Output the (X, Y) coordinate of the center of the cell containing the given text.  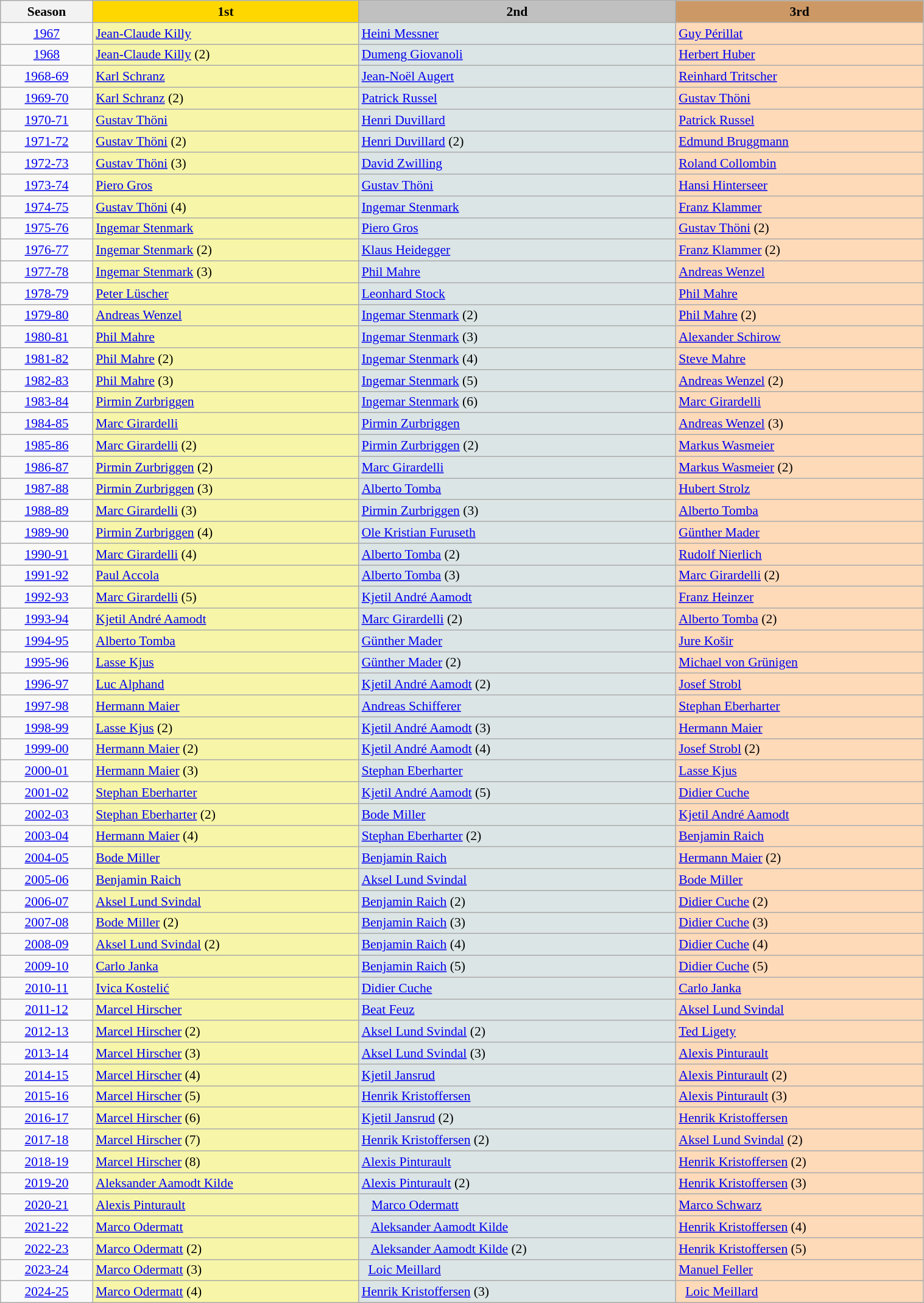
1996-97 (47, 685)
Jean-Claude Killy (225, 34)
Didier Cuche (3) (799, 923)
1981-82 (47, 359)
2022-23 (47, 1249)
2002-03 (47, 814)
Henri Duvillard (2) (518, 142)
Marco Odermatt (2) (225, 1249)
Hubert Strolz (799, 489)
2000-01 (47, 771)
Marcel Hirscher (6) (225, 1118)
Josef Strobl (799, 685)
Leonhard Stock (518, 294)
Benjamin Raich (2) (518, 902)
1990-91 (47, 554)
1973-74 (47, 185)
David Zwilling (518, 164)
Karl Schranz (225, 77)
1979-80 (47, 316)
1995-96 (47, 663)
Marcel Hirscher (8) (225, 1162)
2023-24 (47, 1270)
2004-05 (47, 858)
Alberto Tomba (3) (518, 576)
Marc Girardelli (3) (225, 511)
Marcel Hirscher (7) (225, 1140)
1999-00 (47, 749)
Karl Schranz (2) (225, 99)
Kjetil Jansrud (2) (518, 1118)
Didier Cuche (4) (799, 945)
Marc Girardelli (5) (225, 598)
Rudolf Nierlich (799, 554)
2012-13 (47, 1032)
Gustav Thöni (4) (225, 207)
1983-84 (47, 402)
Günther Mader (2) (518, 663)
2017-18 (47, 1140)
Andreas Schifferer (518, 706)
Herbert Huber (799, 55)
1982-83 (47, 381)
1968-69 (47, 77)
Alexis Pinturault (3) (799, 1096)
Marcel Hirscher (225, 1010)
1978-79 (47, 294)
Luc Alphand (225, 685)
1974-75 (47, 207)
Benjamin Raich (3) (518, 923)
Jure Košir (799, 641)
1971-72 (47, 142)
2005-06 (47, 880)
Heini Messner (518, 34)
Benjamin Raich (4) (518, 945)
Marco Schwarz (799, 1206)
Kjetil André Aamodt (5) (518, 793)
Season (47, 12)
2019-20 (47, 1184)
Ivica Kostelić (225, 988)
Peter Lüscher (225, 294)
Ingemar Stenmark (6) (518, 402)
Edmund Bruggmann (799, 142)
1st (225, 12)
2009-10 (47, 967)
Reinhard Tritscher (799, 77)
Ingemar Stenmark (4) (518, 359)
1975-76 (47, 228)
Aksel Lund Svindal (3) (518, 1053)
1994-95 (47, 641)
Henrik Kristoffersen (5) (799, 1249)
Kjetil Jansrud (518, 1075)
1984-85 (47, 424)
Andreas Wenzel (2) (799, 381)
Benjamin Raich (5) (518, 967)
1993-94 (47, 620)
Gustav Thöni (3) (225, 164)
2008-09 (47, 945)
Pirmin Zurbriggen (4) (225, 532)
Michael von Grünigen (799, 663)
Kjetil André Aamodt (4) (518, 749)
Steve Mahre (799, 359)
Didier Cuche (5) (799, 967)
2018-19 (47, 1162)
Andreas Wenzel (3) (799, 424)
Ole Kristian Furuseth (518, 532)
Markus Wasmeier (2) (799, 467)
Paul Accola (225, 576)
Roland Collombin (799, 164)
Marco Odermatt (4) (225, 1292)
3rd (799, 12)
Alexander Schirow (799, 337)
Didier Cuche (2) (799, 902)
Jean-Noël Augert (518, 77)
Josef Strobl (2) (799, 749)
Hansi Hinterseer (799, 185)
Henri Duvillard (518, 120)
2011-12 (47, 1010)
1970-71 (47, 120)
Hermann Maier (4) (225, 836)
Ted Ligety (799, 1032)
2015-16 (47, 1096)
Manuel Feller (799, 1270)
1987-88 (47, 489)
1980-81 (47, 337)
2006-07 (47, 902)
1976-77 (47, 250)
Markus Wasmeier (799, 446)
Franz Klammer (2) (799, 250)
2021-22 (47, 1227)
Klaus Heidegger (518, 250)
Kjetil André Aamodt (2) (518, 685)
Franz Heinzer (799, 598)
Kjetil André Aamodt (3) (518, 728)
1977-78 (47, 272)
2010-11 (47, 988)
Bode Miller (2) (225, 923)
Jean-Claude Killy (2) (225, 55)
2016-17 (47, 1118)
2014-15 (47, 1075)
Phil Mahre (3) (225, 381)
2001-02 (47, 793)
1967 (47, 34)
2020-21 (47, 1206)
Marc Girardelli (4) (225, 554)
1985-86 (47, 446)
1969-70 (47, 99)
Lasse Kjus (2) (225, 728)
Henrik Kristoffersen (4) (799, 1227)
Marcel Hirscher (3) (225, 1053)
2nd (518, 12)
1988-89 (47, 511)
1991-92 (47, 576)
2003-04 (47, 836)
1986-87 (47, 467)
Hermann Maier (3) (225, 771)
2024-25 (47, 1292)
1992-93 (47, 598)
Marco Odermatt (3) (225, 1270)
Marcel Hirscher (4) (225, 1075)
1989-90 (47, 532)
2013-14 (47, 1053)
Dumeng Giovanoli (518, 55)
1968 (47, 55)
1997-98 (47, 706)
Beat Feuz (518, 1010)
Aleksander Aamodt Kilde (2) (518, 1249)
Marcel Hirscher (5) (225, 1096)
1972-73 (47, 164)
1998-99 (47, 728)
Marcel Hirscher (2) (225, 1032)
Guy Périllat (799, 34)
Franz Klammer (799, 207)
Ingemar Stenmark (5) (518, 381)
2007-08 (47, 923)
